Search for the cell housing the specified text and yield its [X, Y] center coordinate. 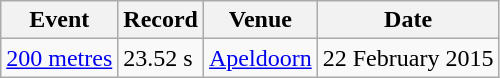
23.52 s [161, 58]
Apeldoorn [261, 58]
Event [60, 20]
Date [408, 20]
Record [161, 20]
200 metres [60, 58]
22 February 2015 [408, 58]
Venue [261, 20]
